Search for the cell housing the specified text and yield its (X, Y) center coordinate. 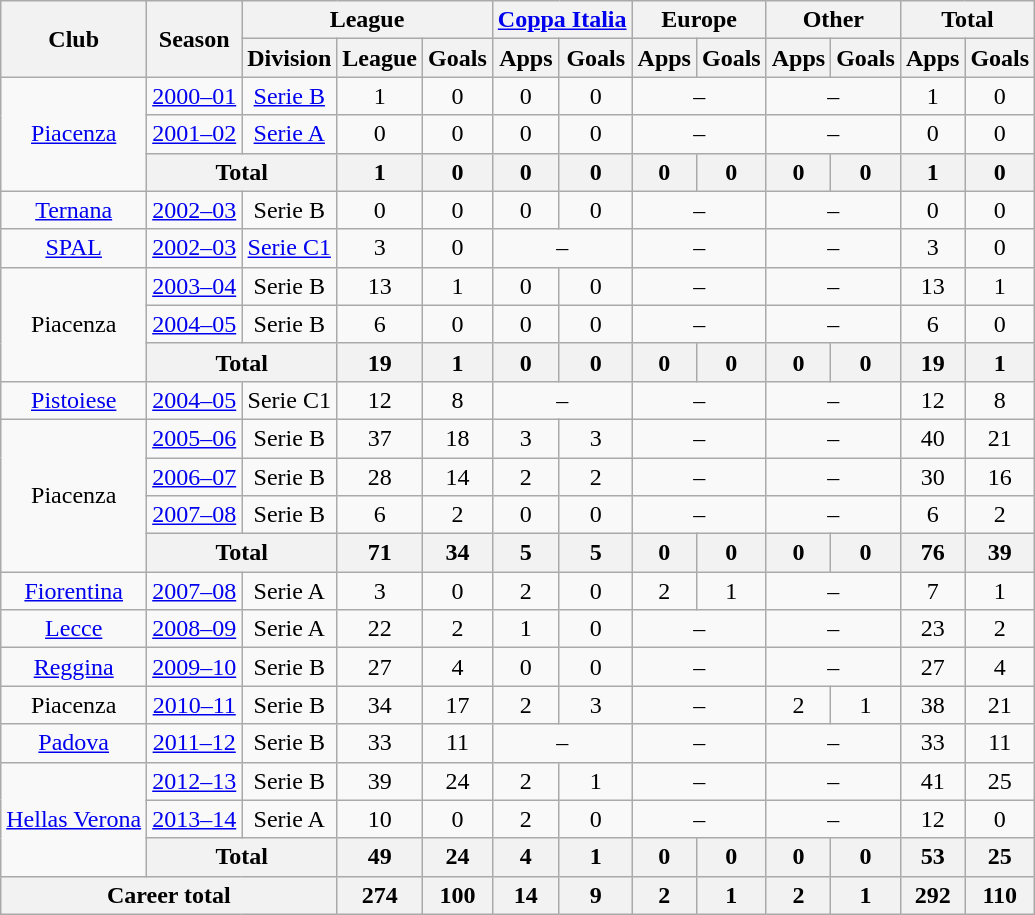
38 (932, 705)
Division (290, 58)
41 (932, 781)
22 (380, 629)
37 (380, 438)
Club (74, 39)
2005–06 (194, 438)
Lecce (74, 629)
49 (380, 857)
SPAL (74, 248)
30 (932, 477)
10 (380, 819)
2003–04 (194, 286)
28 (380, 477)
2013–14 (194, 819)
2008–09 (194, 629)
Europe (699, 20)
Reggina (74, 667)
Hellas Verona (74, 819)
Career total (169, 895)
Other (833, 20)
76 (932, 553)
Pistoiese (74, 400)
2011–12 (194, 743)
Season (194, 39)
18 (458, 438)
53 (932, 857)
274 (380, 895)
17 (458, 705)
2010–11 (194, 705)
100 (458, 895)
Padova (74, 743)
2012–13 (194, 781)
2000–01 (194, 96)
2001–02 (194, 134)
40 (932, 438)
2006–07 (194, 477)
23 (932, 629)
Fiorentina (74, 591)
7 (932, 591)
Ternana (74, 210)
9 (596, 895)
2009–10 (194, 667)
71 (380, 553)
110 (1000, 895)
Coppa Italia (562, 20)
16 (1000, 477)
292 (932, 895)
